Locate the cell with the specified text and output its [x, y] center coordinate. 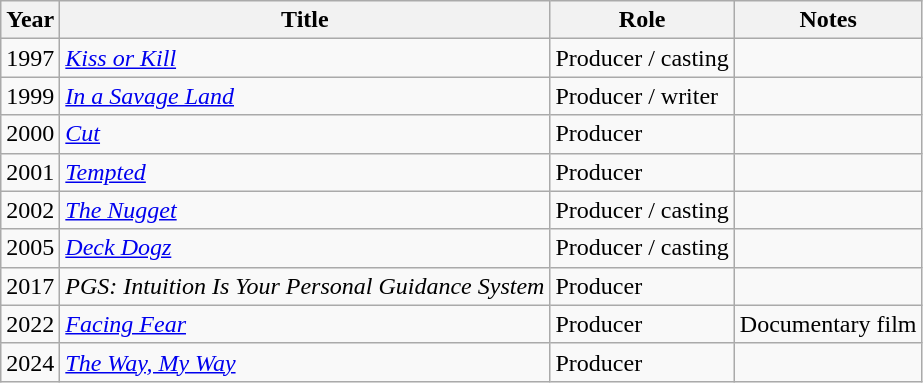
Deck Dogz [305, 248]
PGS: Intuition Is Your Personal Guidance System [305, 286]
2024 [30, 362]
1999 [30, 96]
Tempted [305, 172]
Notes [828, 20]
The Way, My Way [305, 362]
2005 [30, 248]
1997 [30, 58]
Year [30, 20]
The Nugget [305, 210]
2022 [30, 324]
In a Savage Land [305, 96]
Facing Fear [305, 324]
Role [642, 20]
2001 [30, 172]
2017 [30, 286]
Documentary film [828, 324]
Producer / writer [642, 96]
Cut [305, 134]
Kiss or Kill [305, 58]
2002 [30, 210]
2000 [30, 134]
Title [305, 20]
